Scan for the cell matching the given text and deliver its [x, y] coordinate at center. 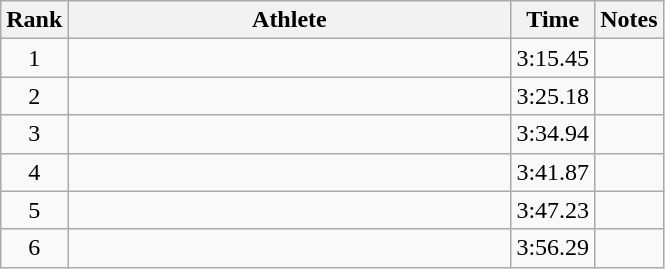
3 [34, 134]
3:25.18 [553, 96]
3:41.87 [553, 172]
2 [34, 96]
1 [34, 58]
Notes [629, 20]
5 [34, 210]
3:47.23 [553, 210]
3:34.94 [553, 134]
3:15.45 [553, 58]
Rank [34, 20]
Time [553, 20]
4 [34, 172]
3:56.29 [553, 248]
Athlete [290, 20]
6 [34, 248]
